Detect which cell encompasses the target text, then output its (X, Y) center coordinate. 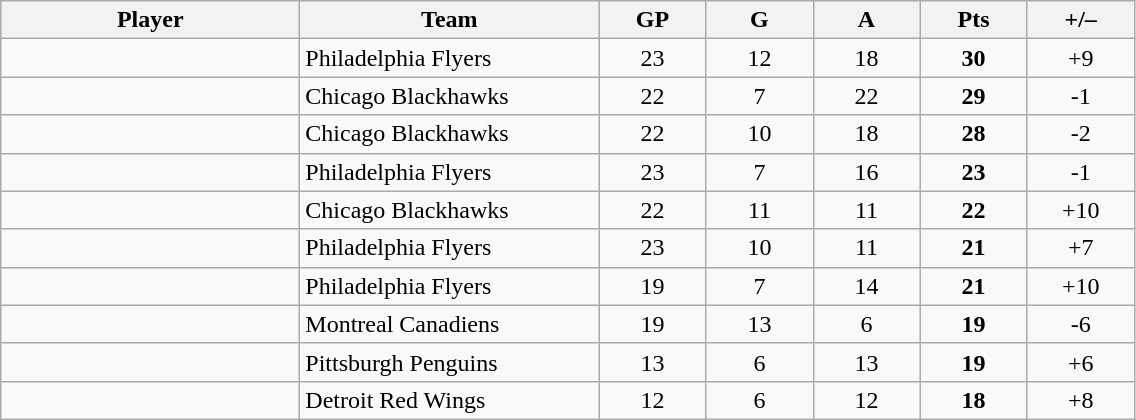
30 (974, 58)
16 (866, 172)
G (760, 20)
GP (652, 20)
+8 (1080, 400)
Montreal Canadiens (450, 324)
+7 (1080, 248)
+/– (1080, 20)
Pittsburgh Penguins (450, 362)
Player (150, 20)
-6 (1080, 324)
-2 (1080, 134)
29 (974, 96)
+9 (1080, 58)
A (866, 20)
14 (866, 286)
Pts (974, 20)
+6 (1080, 362)
28 (974, 134)
Team (450, 20)
Detroit Red Wings (450, 400)
